Scan for the cell matching the given text and deliver its (x, y) coordinate at center. 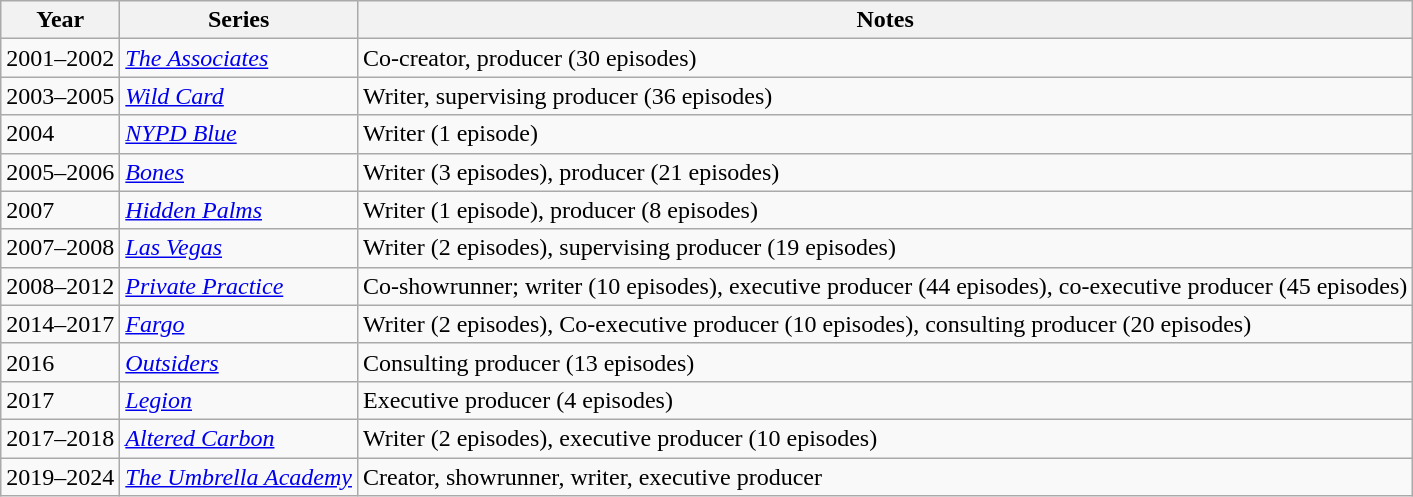
2008–2012 (60, 286)
Private Practice (239, 286)
2016 (60, 362)
2004 (60, 134)
Legion (239, 400)
Consulting producer (13 episodes) (884, 362)
2007 (60, 210)
Las Vegas (239, 248)
Co-showrunner; writer (10 episodes), executive producer (44 episodes), co-executive producer (45 episodes) (884, 286)
2019–2024 (60, 477)
The Associates (239, 58)
Bones (239, 172)
2007–2008 (60, 248)
Co-creator, producer (30 episodes) (884, 58)
Altered Carbon (239, 438)
Writer (2 episodes), supervising producer (19 episodes) (884, 248)
Year (60, 20)
The Umbrella Academy (239, 477)
Writer (1 episode) (884, 134)
Writer (2 episodes), Co-executive producer (10 episodes), consulting producer (20 episodes) (884, 324)
Executive producer (4 episodes) (884, 400)
2014–2017 (60, 324)
Writer, supervising producer (36 episodes) (884, 96)
Writer (2 episodes), executive producer (10 episodes) (884, 438)
Wild Card (239, 96)
Fargo (239, 324)
Series (239, 20)
Creator, showrunner, writer, executive producer (884, 477)
Notes (884, 20)
2017 (60, 400)
Writer (3 episodes), producer (21 episodes) (884, 172)
Writer (1 episode), producer (8 episodes) (884, 210)
Hidden Palms (239, 210)
2001–2002 (60, 58)
NYPD Blue (239, 134)
2017–2018 (60, 438)
2005–2006 (60, 172)
2003–2005 (60, 96)
Outsiders (239, 362)
